Extract the [X, Y] coordinate from the center of the cell holding the provided text.  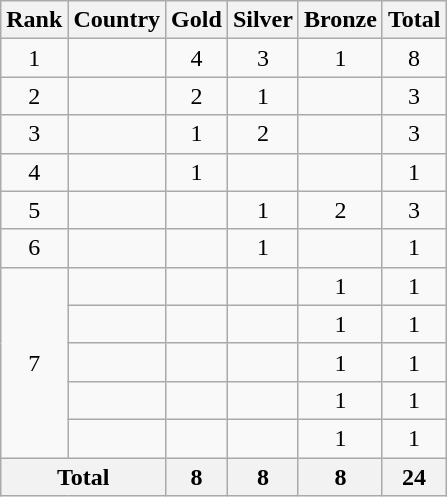
6 [34, 248]
5 [34, 210]
24 [414, 477]
Country [117, 20]
Gold [197, 20]
Rank [34, 20]
Bronze [340, 20]
7 [34, 362]
Silver [262, 20]
